From the cell containing the given text, extract its center point as [X, Y] coordinate. 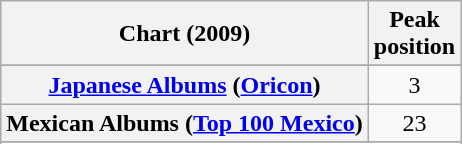
Mexican Albums (Top 100 Mexico) [185, 123]
23 [414, 123]
3 [414, 85]
Chart (2009) [185, 34]
Japanese Albums (Oricon) [185, 85]
Peakposition [414, 34]
